Provide the (X, Y) coordinate of the cell's center where the given text is located.  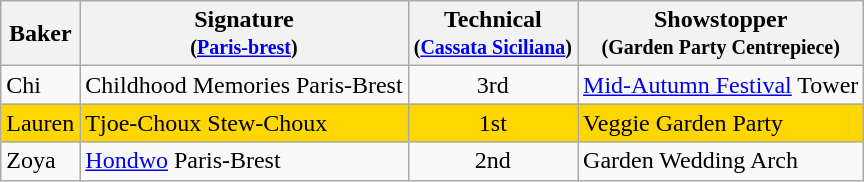
Tjoe-Choux Stew-Choux (244, 123)
3rd (492, 85)
Technical(Cassata Siciliana) (492, 34)
Lauren (40, 123)
Veggie Garden Party (721, 123)
Chi (40, 85)
Signature(Paris-brest) (244, 34)
Zoya (40, 161)
Hondwo Paris-Brest (244, 161)
Childhood Memories Paris-Brest (244, 85)
Mid-Autumn Festival Tower (721, 85)
1st (492, 123)
Garden Wedding Arch (721, 161)
Showstopper(Garden Party Centrepiece) (721, 34)
Baker (40, 34)
2nd (492, 161)
